Extract the [x, y] coordinate from the center of the cell holding the provided text.  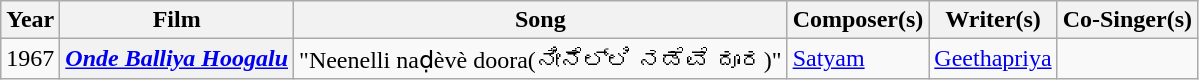
Satyam [858, 59]
Song [541, 20]
Onde Balliya Hoogalu [177, 59]
Co-Singer(s) [1127, 20]
Film [177, 20]
Writer(s) [993, 20]
Year [30, 20]
"Neenelli naḍèvè doora(ನೀನೆಲ್ಲಿ ನಡೆವೆ ದೂರ)" [541, 59]
Composer(s) [858, 20]
Geethapriya [993, 59]
1967 [30, 59]
